Extract the [x, y] coordinate from the center of the cell holding the provided text.  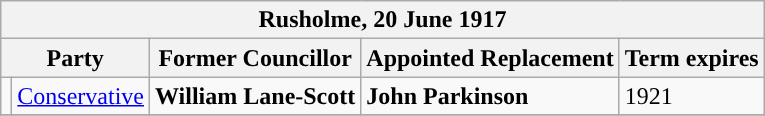
John Parkinson [490, 96]
Rusholme, 20 June 1917 [383, 20]
William Lane-Scott [256, 96]
Conservative [81, 96]
Appointed Replacement [490, 58]
1921 [692, 96]
Term expires [692, 58]
Party [76, 58]
Former Councillor [256, 58]
